Capture the cell that displays the provided text and extract its (x, y) central coordinate. 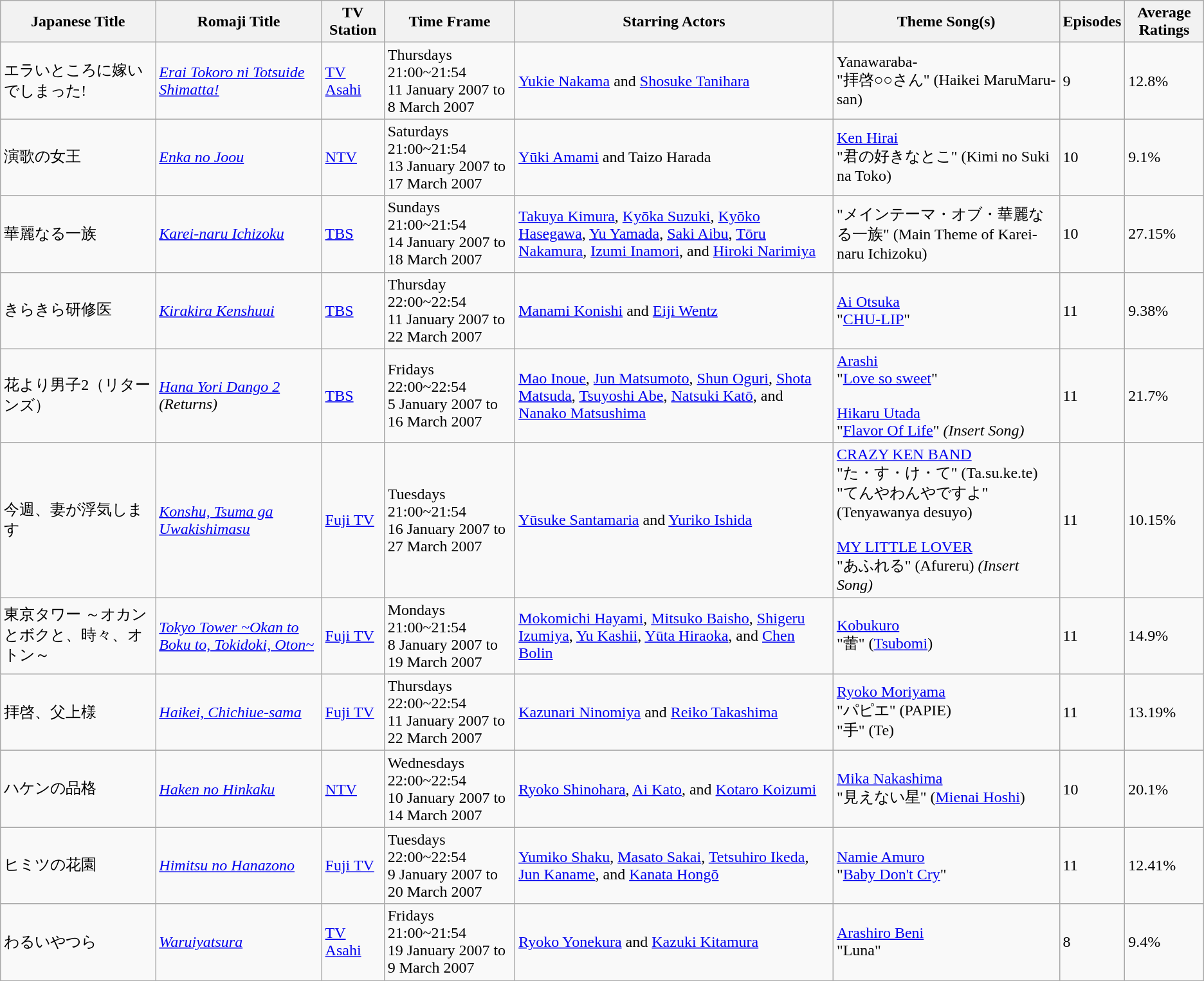
Sundays 21:00~21:54 14 January 2007 to 18 March 2007 (449, 234)
Yūki Amami and Taizo Harada (674, 157)
Theme Song(s) (946, 22)
Kazunari Ninomiya and Reiko Takashima (674, 713)
Starring Actors (674, 22)
Mao Inoue, Jun Matsumoto, Shun Oguri, Shota Matsuda, Tsuyoshi Abe, Natsuki Katō, and Nanako Matsushima (674, 396)
Mondays 21:00~21:54 8 January 2007 to 19 March 2007 (449, 636)
13.19% (1164, 713)
Arashi "Love so sweet" Hikaru Utada "Flavor Of Life" (Insert Song) (946, 396)
12.41% (1164, 866)
Ryoko Yonekura and Kazuki Kitamura (674, 942)
Manami Konishi and Eiji Wentz (674, 310)
8 (1092, 942)
9 (1092, 81)
Yanawaraba- "拝啓○○さん" (Haikei MaruMaru-san) (946, 81)
Kobukuro "蕾" (Tsubomi) (946, 636)
Erai Tokoro ni Totsuide Shimatta! (239, 81)
Romaji Title (239, 22)
Karei-naru Ichizoku (239, 234)
Mika Nakashima "見えない星" (Mienai Hoshi) (946, 789)
Yukie Nakama and Shosuke Tanihara (674, 81)
Ai Otsuka "CHU-LIP" (946, 310)
Namie Amuro "Baby Don't Cry" (946, 866)
12.8% (1164, 81)
Thursdays 22:00~22:54 11 January 2007 to 22 March 2007 (449, 713)
わるいやつら (78, 942)
Ryoko Moriyama "パピエ" (PAPIE) "手" (Te) (946, 713)
CRAZY KEN BAND "た・す・け・て" (Ta.su.ke.te) "てんやわんやですよ" (Tenyawanya desuyo) MY LITTLE LOVER "あふれる" (Afureru) (Insert Song) (946, 520)
Haikei, Chichiue-sama (239, 713)
Yumiko Shaku, Masato Sakai, Tetsuhiro Ikeda, Jun Kaname, and Kanata Hongō (674, 866)
花より男子2（リターンズ） (78, 396)
Episodes (1092, 22)
演歌の女王 (78, 157)
Enka no Joou (239, 157)
Yūsuke Santamaria and Yuriko Ishida (674, 520)
14.9% (1164, 636)
20.1% (1164, 789)
Average Ratings (1164, 22)
Time Frame (449, 22)
Wednesdays 22:00~22:54 10 January 2007 to 14 March 2007 (449, 789)
10.15% (1164, 520)
Saturdays 21:00~21:54 13 January 2007 to 17 March 2007 (449, 157)
Tokyo Tower ~Okan to Boku to, Tokidoki, Oton~ (239, 636)
Kirakira Kenshuui (239, 310)
エラいところに嫁いでしまった! (78, 81)
Thursday 22:00~22:54 11 January 2007 to 22 March 2007 (449, 310)
9.4% (1164, 942)
27.15% (1164, 234)
Takuya Kimura, Kyōka Suzuki, Kyōko Hasegawa, Yu Yamada, Saki Aibu, Tōru Nakamura, Izumi Inamori, and Hiroki Narimiya (674, 234)
Tuesdays 21:00~21:54 16 January 2007 to 27 March 2007 (449, 520)
"メインテーマ・オブ・華麗なる一族" (Main Theme of Karei-naru Ichizoku) (946, 234)
拝啓、父上様 (78, 713)
Arashiro Beni "Luna" (946, 942)
TV Station (352, 22)
Konshu, Tsuma ga Uwakishimasu (239, 520)
Ken Hirai "君の好きなとこ" (Kimi no Suki na Toko) (946, 157)
Fridays 22:00~22:54 5 January 2007 to 16 March 2007 (449, 396)
Ryoko Shinohara, Ai Kato, and Kotaro Koizumi (674, 789)
Waruiyatsura (239, 942)
Himitsu no Hanazono (239, 866)
Japanese Title (78, 22)
ハケンの品格 (78, 789)
東京タワー ～オカンとボクと、時々、オトン～ (78, 636)
9.1% (1164, 157)
Mokomichi Hayami, Mitsuko Baisho, Shigeru Izumiya, Yu Kashii, Yūta Hiraoka, and Chen Bolin (674, 636)
21.7% (1164, 396)
きらきら研修医 (78, 310)
Fridays 21:00~21:54 19 January 2007 to 9 March 2007 (449, 942)
今週、妻が浮気します (78, 520)
Thursdays 21:00~21:54 11 January 2007 to 8 March 2007 (449, 81)
9.38% (1164, 310)
華麗なる一族 (78, 234)
Tuesdays 22:00~22:54 9 January 2007 to 20 March 2007 (449, 866)
Haken no Hinkaku (239, 789)
Hana Yori Dango 2 (Returns) (239, 396)
ヒミツの花園 (78, 866)
